Identify which cell holds the provided text, then report its (x, y) central coordinate. 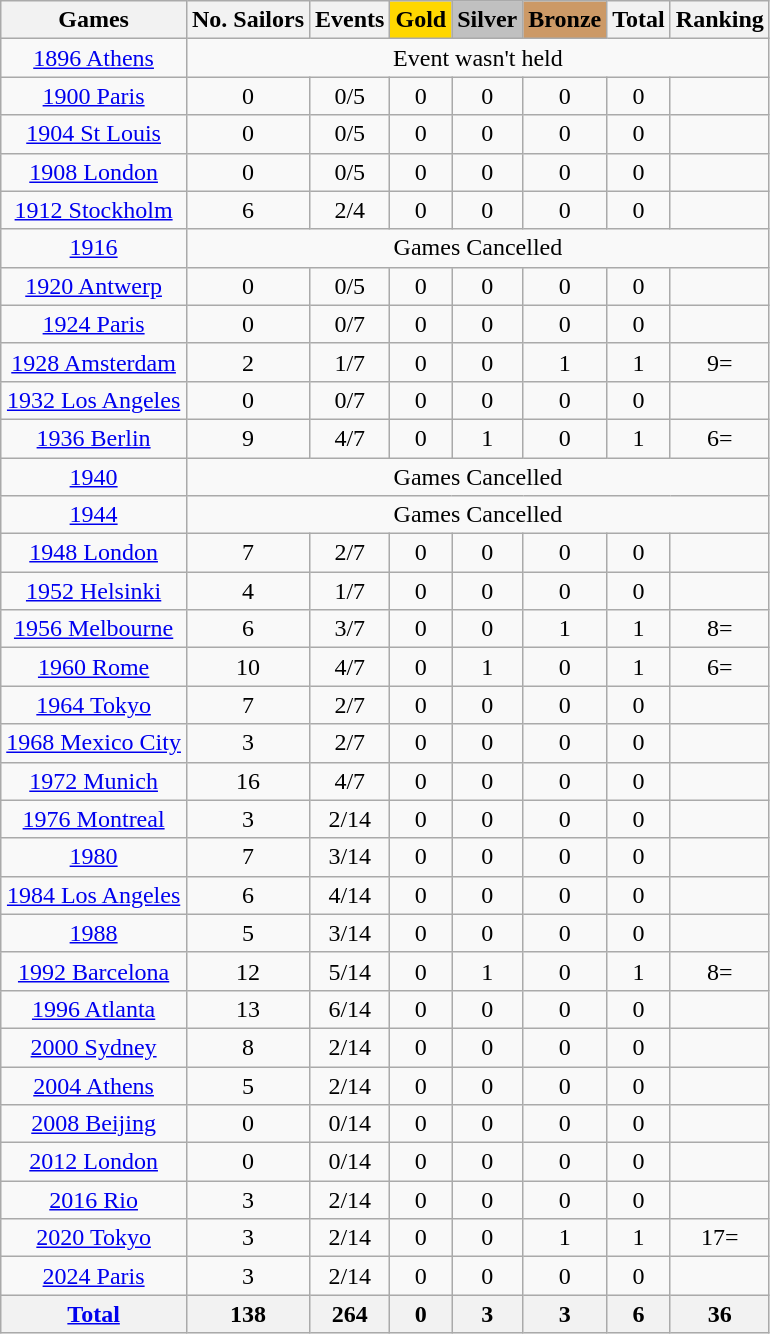
16 (248, 781)
Games (94, 20)
1900 Paris (94, 96)
1956 Melbourne (94, 629)
36 (720, 1314)
17= (720, 1238)
138 (248, 1314)
Events (350, 20)
1912 Stockholm (94, 210)
9 (248, 438)
1936 Berlin (94, 438)
Bronze (565, 20)
13 (248, 1009)
Gold (421, 20)
2000 Sydney (94, 1047)
2024 Paris (94, 1276)
1904 St Louis (94, 134)
6/14 (350, 1009)
1948 London (94, 553)
1932 Los Angeles (94, 400)
2020 Tokyo (94, 1238)
1972 Munich (94, 781)
1996 Atlanta (94, 1009)
1988 (94, 933)
1916 (94, 248)
2008 Beijing (94, 1124)
1908 London (94, 172)
2016 Rio (94, 1200)
1984 Los Angeles (94, 895)
No. Sailors (248, 20)
1928 Amsterdam (94, 362)
2012 London (94, 1162)
1896 Athens (94, 58)
1944 (94, 515)
8 (248, 1047)
4 (248, 591)
1952 Helsinki (94, 591)
Event wasn't held (478, 58)
5/14 (350, 971)
264 (350, 1314)
2/4 (350, 210)
1940 (94, 477)
3/7 (350, 629)
2 (248, 362)
1976 Montreal (94, 819)
Silver (488, 20)
Ranking (720, 20)
1968 Mexico City (94, 743)
12 (248, 971)
1924 Paris (94, 324)
1964 Tokyo (94, 705)
2004 Athens (94, 1085)
9= (720, 362)
1960 Rome (94, 667)
1980 (94, 857)
1992 Barcelona (94, 971)
1920 Antwerp (94, 286)
10 (248, 667)
4/14 (350, 895)
